Provide the (x, y) coordinate of the cell's center where the given text is located.  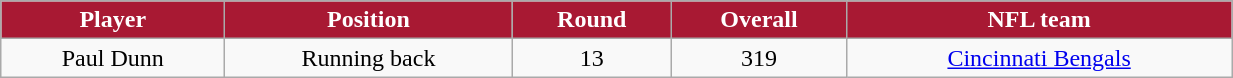
NFL team (1040, 20)
Paul Dunn (113, 58)
Running back (368, 58)
319 (758, 58)
Cincinnati Bengals (1040, 58)
13 (592, 58)
Player (113, 20)
Overall (758, 20)
Position (368, 20)
Round (592, 20)
